Output the [x, y] coordinate of the center of the cell containing the given text.  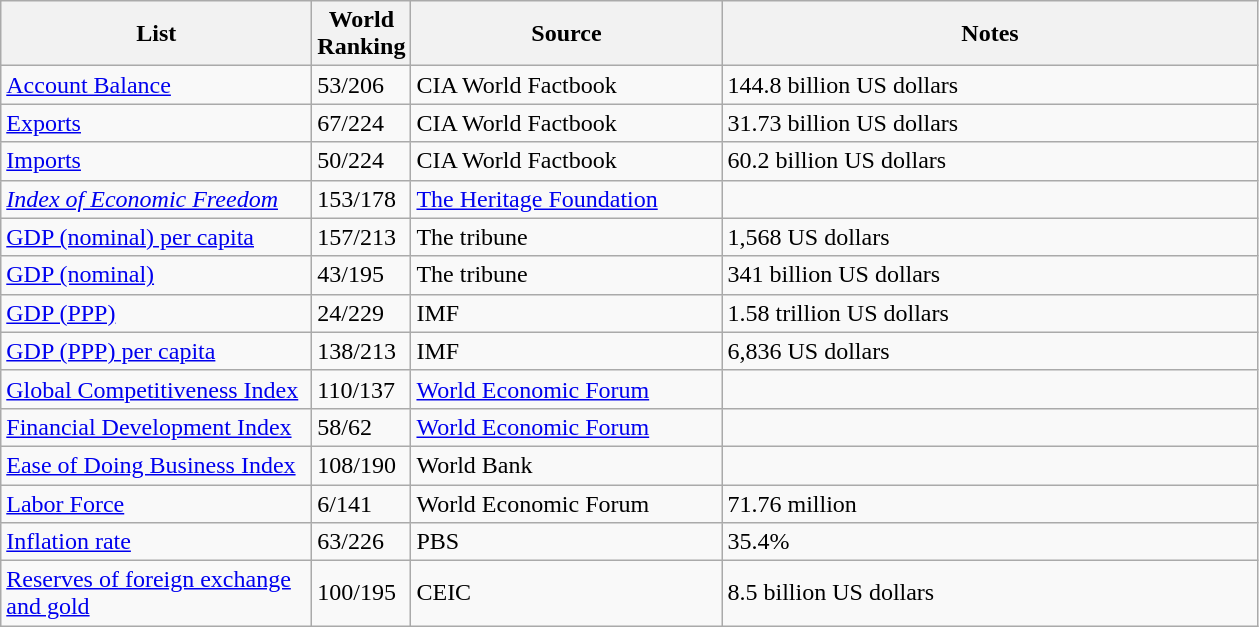
8.5 billion US dollars [990, 594]
The Heritage Foundation [566, 199]
60.2 billion US dollars [990, 161]
GDP (nominal) [156, 275]
Index of Economic Freedom [156, 199]
341 billion US dollars [990, 275]
GDP (PPP) [156, 313]
1,568 US dollars [990, 237]
1.58 trillion US dollars [990, 313]
Exports [156, 123]
GDP (PPP) per capita [156, 351]
43/195 [362, 275]
31.73 billion US dollars [990, 123]
Notes [990, 34]
50/224 [362, 161]
24/229 [362, 313]
153/178 [362, 199]
35.4% [990, 542]
138/213 [362, 351]
71.76 million [990, 503]
Ease of Doing Business Index [156, 465]
Reserves of foreign exchange and gold [156, 594]
6/141 [362, 503]
Inflation rate [156, 542]
6,836 US dollars [990, 351]
GDP (nominal) per capita [156, 237]
Account Balance [156, 85]
Labor Force [156, 503]
World Ranking [362, 34]
144.8 billion US dollars [990, 85]
Global Competitiveness Index [156, 389]
Imports [156, 161]
List [156, 34]
67/224 [362, 123]
World Bank [566, 465]
Financial Development Index [156, 427]
58/62 [362, 427]
108/190 [362, 465]
100/195 [362, 594]
53/206 [362, 85]
CEIC [566, 594]
PBS [566, 542]
Source [566, 34]
157/213 [362, 237]
110/137 [362, 389]
63/226 [362, 542]
